Return [X, Y] of the center of cell containing provided text 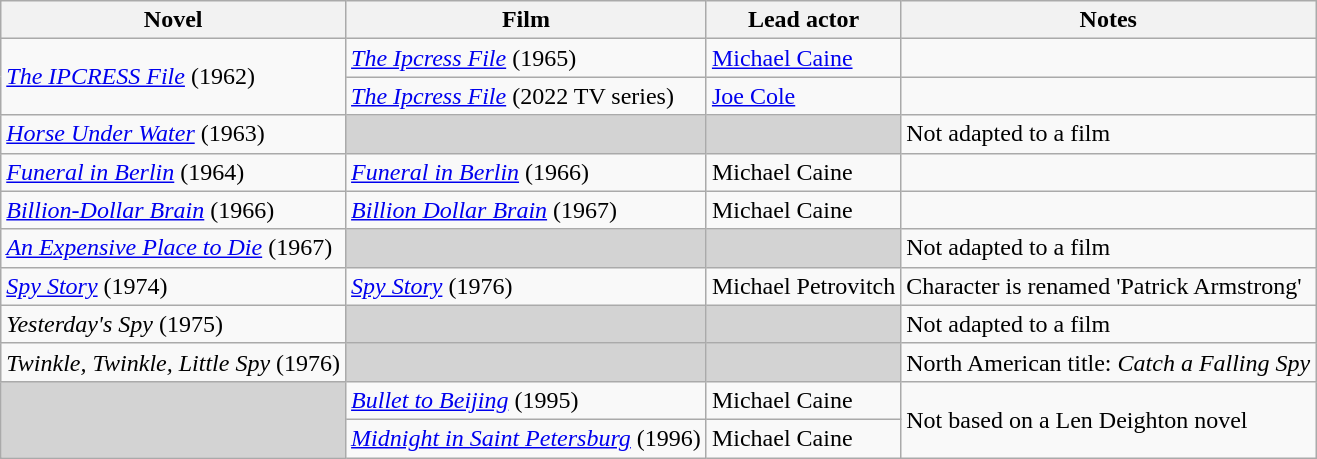
Spy Story (1976) [526, 286]
Funeral in Berlin (1964) [174, 172]
Character is renamed 'Patrick Armstrong' [1108, 286]
Not based on a Len Deighton novel [1108, 419]
The IPCRESS File (1962) [174, 77]
Notes [1108, 20]
An Expensive Place to Die (1967) [174, 248]
Bullet to Beijing (1995) [526, 400]
Horse Under Water (1963) [174, 134]
Yesterday's Spy (1975) [174, 324]
Billion Dollar Brain (1967) [526, 210]
Midnight in Saint Petersburg (1996) [526, 438]
North American title: Catch a Falling Spy [1108, 362]
Novel [174, 20]
The Ipcress File (2022 TV series) [526, 96]
Joe Cole [803, 96]
The Ipcress File (1965) [526, 58]
Billion-Dollar Brain (1966) [174, 210]
Spy Story (1974) [174, 286]
Funeral in Berlin (1966) [526, 172]
Lead actor [803, 20]
Film [526, 20]
Twinkle, Twinkle, Little Spy (1976) [174, 362]
Michael Petrovitch [803, 286]
